Capture the cell that displays the provided text and extract its [X, Y] central coordinate. 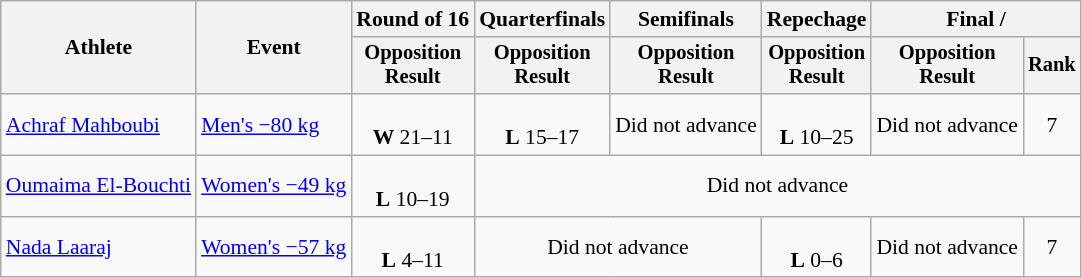
Repechage [817, 19]
Nada Laaraj [98, 248]
Semifinals [686, 19]
Athlete [98, 48]
L 10–25 [817, 124]
Round of 16 [412, 19]
L 4–11 [412, 248]
Women's −57 kg [274, 248]
L 15–17 [542, 124]
L 10–19 [412, 186]
Quarterfinals [542, 19]
Final / [976, 19]
Women's −49 kg [274, 186]
Men's −80 kg [274, 124]
W 21–11 [412, 124]
Rank [1052, 66]
Oumaima El-Bouchti [98, 186]
L 0–6 [817, 248]
Achraf Mahboubi [98, 124]
Event [274, 48]
